Extract the (X, Y) coordinate from the center of the cell holding the provided text.  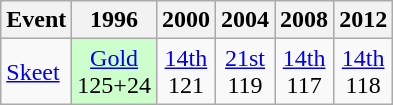
2004 (244, 20)
14th121 (186, 72)
Gold125+24 (114, 72)
21st119 (244, 72)
2008 (304, 20)
14th118 (364, 72)
14th117 (304, 72)
2000 (186, 20)
Skeet (36, 72)
1996 (114, 20)
2012 (364, 20)
Event (36, 20)
